Locate the cell with the specified text and output its [x, y] center coordinate. 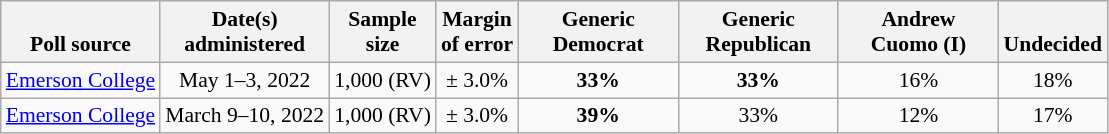
12% [918, 116]
16% [918, 80]
GenericRepublican [758, 32]
Undecided [1053, 32]
May 1–3, 2022 [244, 80]
39% [598, 116]
March 9–10, 2022 [244, 116]
18% [1053, 80]
AndrewCuomo (I) [918, 32]
GenericDemocrat [598, 32]
Marginof error [477, 32]
Date(s)administered [244, 32]
Samplesize [382, 32]
17% [1053, 116]
Poll source [80, 32]
